Return [X, Y] of the center of cell containing provided text 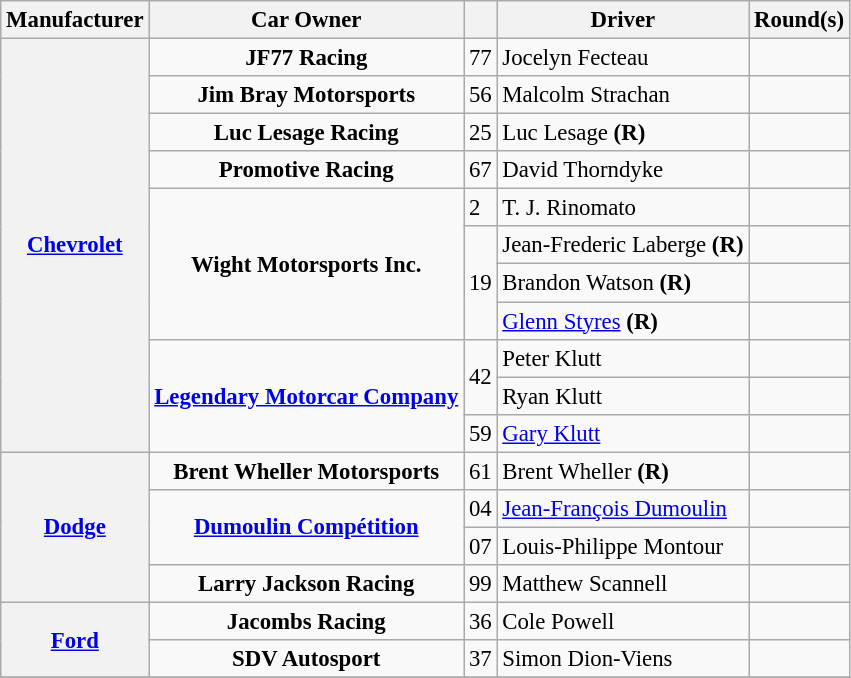
67 [480, 170]
Round(s) [799, 20]
99 [480, 584]
07 [480, 546]
59 [480, 433]
19 [480, 282]
Brandon Watson (R) [623, 283]
Jocelyn Fecteau [623, 58]
Chevrolet [75, 246]
61 [480, 471]
Ford [75, 640]
Jim Bray Motorsports [306, 95]
04 [480, 509]
Peter Klutt [623, 358]
Louis-Philippe Montour [623, 546]
Dodge [75, 527]
Glenn Styres (R) [623, 321]
SDV Autosport [306, 659]
Gary Klutt [623, 433]
Brent Wheller (R) [623, 471]
Jean-François Dumoulin [623, 509]
Brent Wheller Motorsports [306, 471]
Luc Lesage Racing [306, 133]
56 [480, 95]
JF77 Racing [306, 58]
Larry Jackson Racing [306, 584]
Promotive Racing [306, 170]
Malcolm Strachan [623, 95]
2 [480, 208]
37 [480, 659]
25 [480, 133]
77 [480, 58]
Cole Powell [623, 621]
Luc Lesage (R) [623, 133]
T. J. Rinomato [623, 208]
Ryan Klutt [623, 396]
36 [480, 621]
Car Owner [306, 20]
Simon Dion-Viens [623, 659]
Driver [623, 20]
Manufacturer [75, 20]
42 [480, 376]
David Thorndyke [623, 170]
Dumoulin Compétition [306, 528]
Legendary Motorcar Company [306, 396]
Jean-Frederic Laberge (R) [623, 245]
Matthew Scannell [623, 584]
Jacombs Racing [306, 621]
Wight Motorsports Inc. [306, 264]
